Return the (X, Y) coordinate for the center point of the cell that contains the specified text.  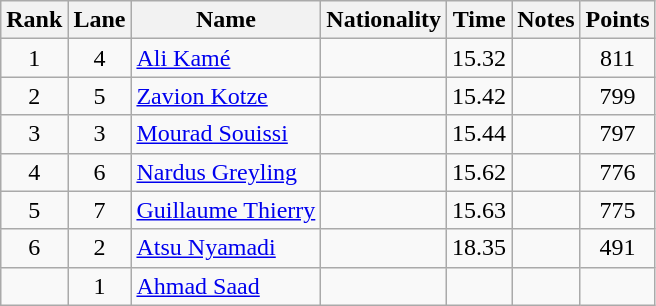
Points (618, 20)
Nardus Greyling (226, 172)
18.35 (480, 248)
Guillaume Thierry (226, 210)
Zavion Kotze (226, 96)
Mourad Souissi (226, 134)
Ali Kamé (226, 58)
Name (226, 20)
Atsu Nyamadi (226, 248)
Time (480, 20)
15.32 (480, 58)
775 (618, 210)
Nationality (384, 20)
Rank (34, 20)
15.62 (480, 172)
15.42 (480, 96)
15.44 (480, 134)
811 (618, 58)
Ahmad Saad (226, 286)
7 (100, 210)
799 (618, 96)
15.63 (480, 210)
491 (618, 248)
797 (618, 134)
Notes (546, 20)
776 (618, 172)
Lane (100, 20)
